Capture the cell that displays the provided text and extract its (x, y) central coordinate. 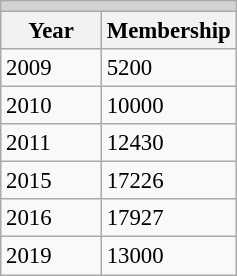
17226 (168, 181)
Year (52, 31)
2015 (52, 181)
5200 (168, 68)
17927 (168, 219)
Membership (168, 31)
12430 (168, 143)
2011 (52, 143)
13000 (168, 256)
2016 (52, 219)
2010 (52, 106)
2009 (52, 68)
10000 (168, 106)
2019 (52, 256)
